Find where the given text appears and provide that cell's center as (x, y) coordinate. 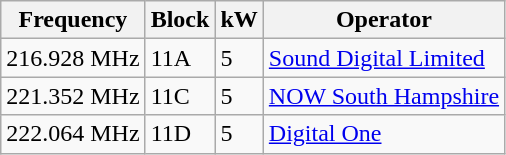
Frequency (73, 20)
Block (180, 20)
Operator (384, 20)
216.928 MHz (73, 58)
kW (239, 20)
222.064 MHz (73, 134)
221.352 MHz (73, 96)
Digital One (384, 134)
11A (180, 58)
11C (180, 96)
11D (180, 134)
Sound Digital Limited (384, 58)
NOW South Hampshire (384, 96)
